For the text-containing cell, return its midpoint in (x, y) coordinate format. 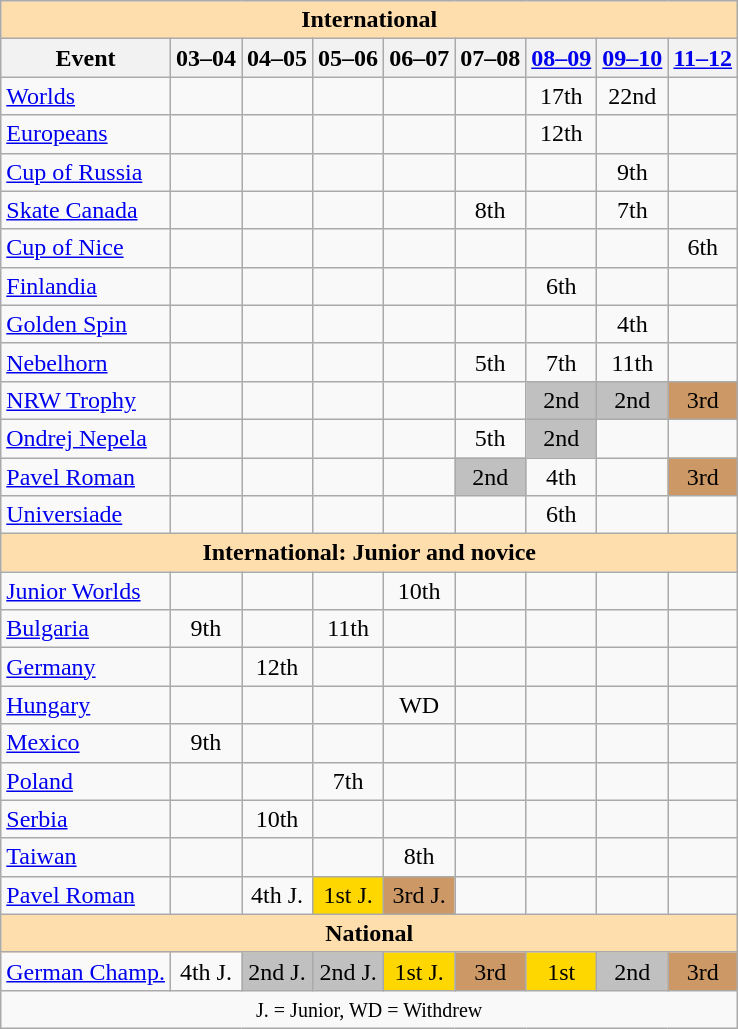
Hungary (86, 705)
Bulgaria (86, 629)
Golden Spin (86, 324)
Cup of Russia (86, 172)
Mexico (86, 743)
International (370, 20)
Event (86, 58)
Worlds (86, 96)
Universiade (86, 515)
11–12 (703, 58)
Skate Canada (86, 210)
Nebelhorn (86, 362)
1st (562, 971)
Serbia (86, 819)
04–05 (278, 58)
08–09 (562, 58)
07–08 (490, 58)
Ondrej Nepela (86, 438)
Junior Worlds (86, 591)
05–06 (348, 58)
3rd J. (420, 895)
22nd (632, 96)
03–04 (206, 58)
06–07 (420, 58)
09–10 (632, 58)
German Champ. (86, 971)
Poland (86, 781)
J. = Junior, WD = Withdrew (370, 1009)
NRW Trophy (86, 400)
International: Junior and novice (370, 553)
WD (420, 705)
Europeans (86, 134)
17th (562, 96)
Finlandia (86, 286)
Germany (86, 667)
Cup of Nice (86, 248)
National (370, 933)
Taiwan (86, 857)
